Search for the cell housing the specified text and yield its (x, y) center coordinate. 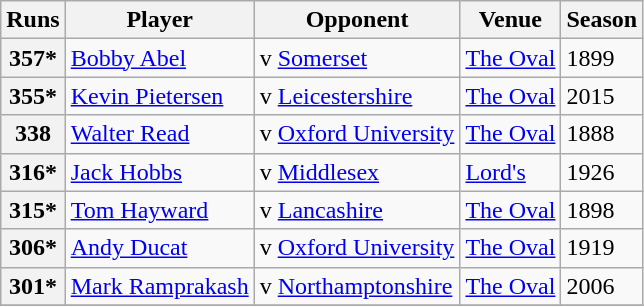
315* (33, 210)
v Lancashire (357, 210)
v Somerset (357, 58)
Lord's (510, 172)
1919 (602, 248)
1888 (602, 134)
357* (33, 58)
355* (33, 96)
1899 (602, 58)
Kevin Pietersen (160, 96)
306* (33, 248)
Tom Hayward (160, 210)
v Middlesex (357, 172)
2006 (602, 286)
1898 (602, 210)
v Northamptonshire (357, 286)
2015 (602, 96)
338 (33, 134)
316* (33, 172)
Season (602, 20)
Mark Ramprakash (160, 286)
1926 (602, 172)
Walter Read (160, 134)
301* (33, 286)
Runs (33, 20)
Jack Hobbs (160, 172)
Venue (510, 20)
Player (160, 20)
Opponent (357, 20)
v Leicestershire (357, 96)
Andy Ducat (160, 248)
Bobby Abel (160, 58)
